Provide the [x, y] coordinate of the cell's center where the given text is located.  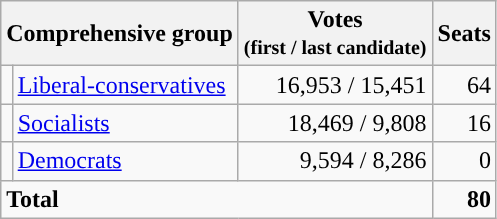
64 [464, 85]
Seats [464, 34]
Votes(first / last candidate) [335, 34]
Comprehensive group [120, 34]
18,469 / 9,808 [335, 123]
16 [464, 123]
9,594 / 8,286 [335, 161]
16,953 / 15,451 [335, 85]
Total [216, 199]
Democrats [125, 161]
Socialists [125, 123]
0 [464, 161]
80 [464, 199]
Liberal-conservatives [125, 85]
